Return the [X, Y] coordinate for the center point of the cell that contains the specified text.  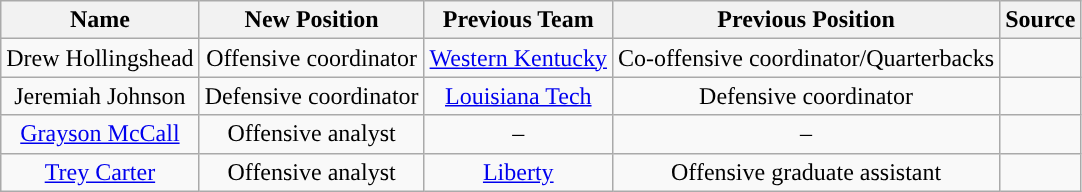
Offensive coordinator [312, 58]
Offensive graduate assistant [806, 172]
Drew Hollingshead [100, 58]
Jeremiah Johnson [100, 96]
Name [100, 20]
Source [1040, 20]
New Position [312, 20]
Louisiana Tech [518, 96]
Grayson McCall [100, 134]
Previous Position [806, 20]
Previous Team [518, 20]
Trey Carter [100, 172]
Co-offensive coordinator/Quarterbacks [806, 58]
Western Kentucky [518, 58]
Liberty [518, 172]
